Capture the cell that displays the provided text and extract its [x, y] central coordinate. 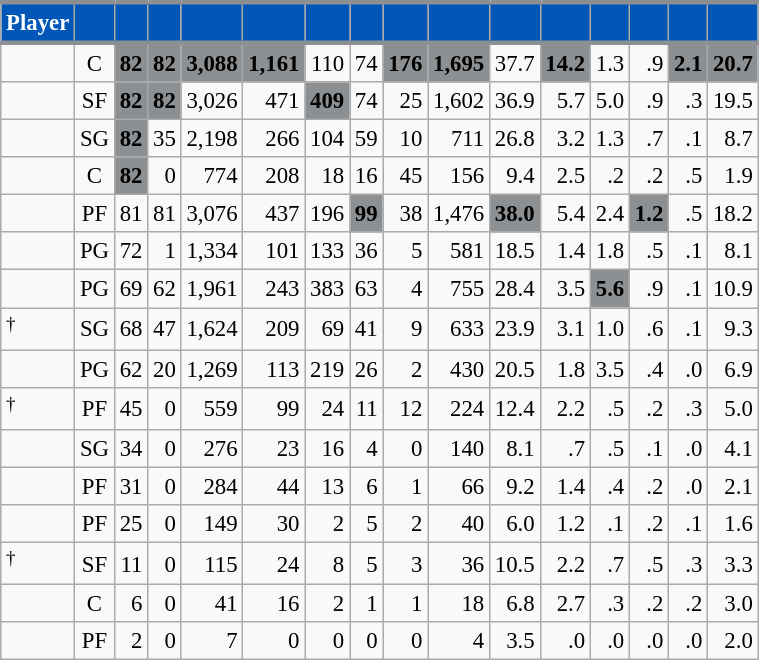
1.9 [733, 176]
1,961 [212, 289]
9.3 [733, 329]
26.8 [515, 139]
3,076 [212, 214]
.6 [650, 329]
1.6 [733, 524]
104 [328, 139]
110 [328, 62]
10.9 [733, 289]
176 [406, 62]
1.0 [610, 329]
149 [212, 524]
2.7 [565, 604]
12 [406, 408]
266 [274, 139]
31 [130, 486]
755 [459, 289]
3,026 [212, 101]
633 [459, 329]
2,198 [212, 139]
101 [274, 251]
409 [328, 101]
66 [459, 486]
209 [274, 329]
5.6 [610, 289]
14.2 [565, 62]
383 [328, 289]
47 [164, 329]
6.8 [515, 604]
5.7 [565, 101]
19.5 [733, 101]
6.0 [515, 524]
140 [459, 449]
26 [366, 369]
38.0 [515, 214]
20.5 [515, 369]
1,602 [459, 101]
72 [130, 251]
1,476 [459, 214]
133 [328, 251]
7 [212, 641]
471 [274, 101]
276 [212, 449]
23.9 [515, 329]
3.1 [565, 329]
1,161 [274, 62]
40 [459, 524]
196 [328, 214]
4.1 [733, 449]
581 [459, 251]
113 [274, 369]
6.9 [733, 369]
30 [274, 524]
8.7 [733, 139]
3.0 [733, 604]
559 [212, 408]
2.4 [610, 214]
2.0 [733, 641]
1,624 [212, 329]
115 [212, 563]
12.4 [515, 408]
774 [212, 176]
711 [459, 139]
1,334 [212, 251]
3 [406, 563]
9 [406, 329]
219 [328, 369]
3,088 [212, 62]
1,695 [459, 62]
437 [274, 214]
430 [459, 369]
10 [406, 139]
68 [130, 329]
208 [274, 176]
9.2 [515, 486]
5.4 [565, 214]
284 [212, 486]
44 [274, 486]
156 [459, 176]
10.5 [515, 563]
20 [164, 369]
36.9 [515, 101]
35 [164, 139]
3.2 [565, 139]
13 [328, 486]
63 [366, 289]
23 [274, 449]
8 [328, 563]
37.7 [515, 62]
243 [274, 289]
1,269 [212, 369]
18.5 [515, 251]
59 [366, 139]
28.4 [515, 289]
20.7 [733, 62]
224 [459, 408]
9.4 [515, 176]
34 [130, 449]
3.3 [733, 563]
2.5 [565, 176]
18.2 [733, 214]
38 [406, 214]
Player [38, 22]
